Return the [x, y] coordinate for the center point of the cell that contains the specified text.  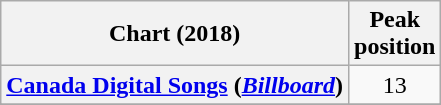
Peakposition [395, 34]
13 [395, 85]
Chart (2018) [175, 34]
Canada Digital Songs (Billboard) [175, 85]
